Locate the cell with the specified text and output its (x, y) center coordinate. 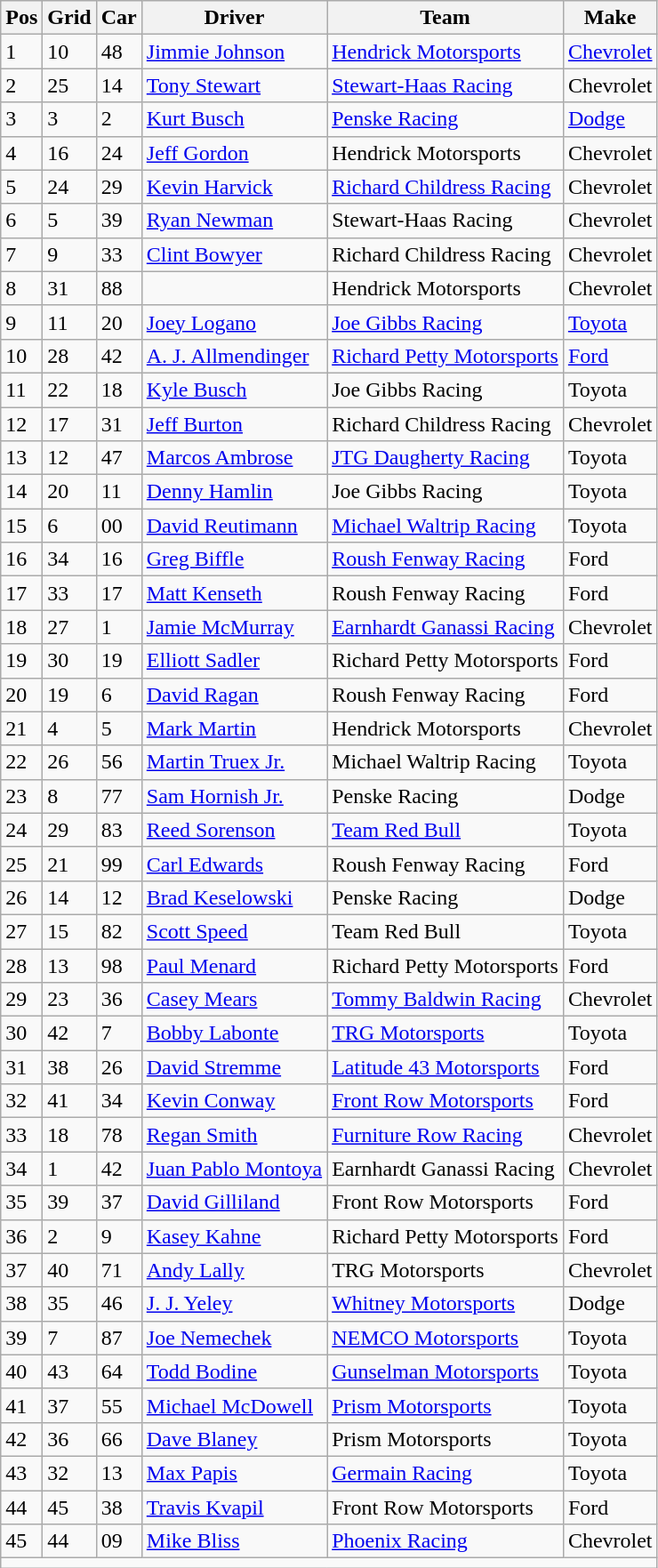
Whitney Motorsports (445, 1304)
Germain Racing (445, 1473)
Carl Edwards (234, 864)
Driver (234, 18)
Team (445, 18)
Jeff Gordon (234, 153)
Tommy Baldwin Racing (445, 1000)
09 (119, 1541)
98 (119, 965)
Jamie McMurray (234, 627)
Sam Hornish Jr. (234, 796)
82 (119, 931)
88 (119, 288)
NEMCO Motorsports (445, 1338)
Dave Blaney (234, 1439)
Clint Bowyer (234, 254)
David Ragan (234, 695)
71 (119, 1270)
Scott Speed (234, 931)
Matt Kenseth (234, 593)
Kevin Conway (234, 1101)
Bobby Labonte (234, 1033)
Reed Sorenson (234, 830)
Kasey Kahne (234, 1236)
Mark Martin (234, 728)
Denny Hamlin (234, 492)
Phoenix Racing (445, 1541)
JTG Daugherty Racing (445, 458)
Todd Bodine (234, 1371)
David Reutimann (234, 526)
Kyle Busch (234, 390)
46 (119, 1304)
Michael McDowell (234, 1405)
55 (119, 1405)
Make (610, 18)
Elliott Sadler (234, 661)
48 (119, 52)
64 (119, 1371)
Casey Mears (234, 1000)
Joey Logano (234, 322)
Jimmie Johnson (234, 52)
A. J. Allmendinger (234, 356)
Mike Bliss (234, 1541)
Grid (69, 18)
Brad Keselowski (234, 897)
Juan Pablo Montoya (234, 1169)
00 (119, 526)
Jeff Burton (234, 424)
83 (119, 830)
87 (119, 1338)
Tony Stewart (234, 85)
78 (119, 1135)
Max Papis (234, 1473)
Joe Nemechek (234, 1338)
Paul Menard (234, 965)
Travis Kvapil (234, 1508)
Furniture Row Racing (445, 1135)
Gunselman Motorsports (445, 1371)
Greg Biffle (234, 559)
Ryan Newman (234, 221)
Car (119, 18)
56 (119, 762)
66 (119, 1439)
Pos (21, 18)
47 (119, 458)
99 (119, 864)
David Gilliland (234, 1202)
J. J. Yeley (234, 1304)
Martin Truex Jr. (234, 762)
David Stremme (234, 1067)
Kurt Busch (234, 119)
Andy Lally (234, 1270)
Kevin Harvick (234, 187)
Marcos Ambrose (234, 458)
Regan Smith (234, 1135)
77 (119, 796)
Latitude 43 Motorsports (445, 1067)
